Detect which cell encompasses the target text, then output its (x, y) center coordinate. 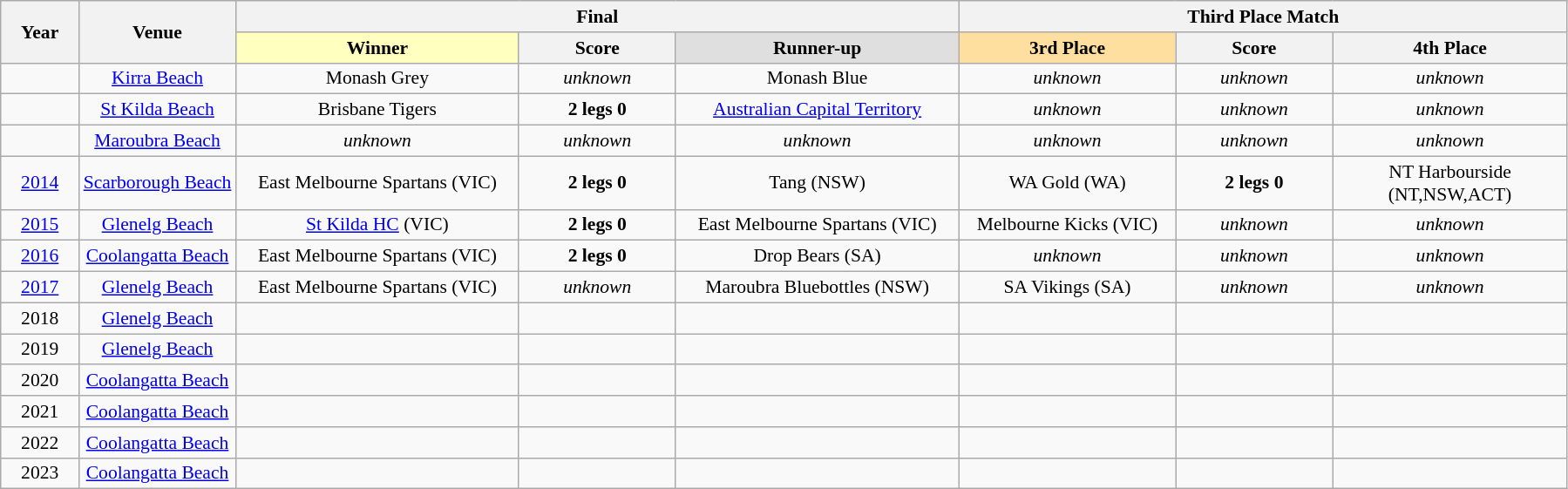
Maroubra Beach (158, 141)
2021 (40, 411)
4th Place (1450, 48)
3rd Place (1067, 48)
2016 (40, 256)
Australian Capital Territory (818, 110)
Final (597, 17)
2022 (40, 443)
WA Gold (WA) (1067, 183)
St Kilda HC (VIC) (377, 225)
Brisbane Tigers (377, 110)
Scarborough Beach (158, 183)
2023 (40, 473)
Tang (NSW) (818, 183)
Monash Blue (818, 78)
2014 (40, 183)
Drop Bears (SA) (818, 256)
Venue (158, 31)
Third Place Match (1263, 17)
Runner-up (818, 48)
Kirra Beach (158, 78)
SA Vikings (SA) (1067, 288)
2017 (40, 288)
Monash Grey (377, 78)
Melbourne Kicks (VIC) (1067, 225)
2020 (40, 381)
St Kilda Beach (158, 110)
2019 (40, 350)
Winner (377, 48)
NT Harbourside(NT,NSW,ACT) (1450, 183)
Year (40, 31)
2015 (40, 225)
Maroubra Bluebottles (NSW) (818, 288)
2018 (40, 318)
